Return the (x, y) coordinate for the center point of the cell that contains the specified text.  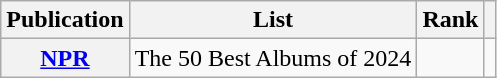
List (273, 20)
Rank (450, 20)
NPR (65, 58)
The 50 Best Albums of 2024 (273, 58)
Publication (65, 20)
